Return (x, y) of the center of cell containing provided text 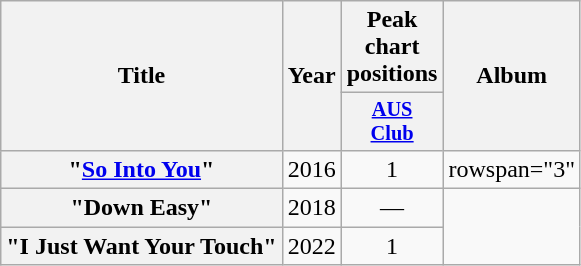
2022 (312, 246)
Year (312, 76)
"Down Easy" (142, 208)
AUSClub (392, 122)
2016 (312, 169)
Title (142, 76)
"So Into You" (142, 169)
Album (512, 76)
"I Just Want Your Touch" (142, 246)
rowspan="3" (512, 169)
2018 (312, 208)
— (392, 208)
Peak chart positions (392, 47)
